Locate the cell with the specified text and output its (X, Y) center coordinate. 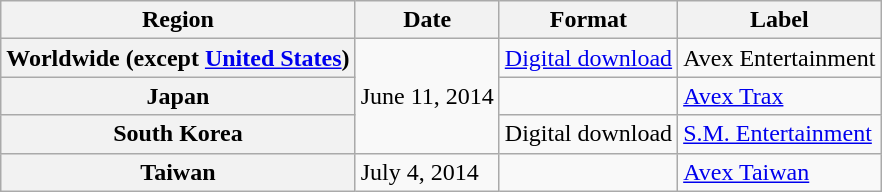
July 4, 2014 (427, 172)
Worldwide (except United States) (178, 58)
South Korea (178, 134)
Date (427, 20)
Avex Trax (780, 96)
Avex Taiwan (780, 172)
Avex Entertainment (780, 58)
S.M. Entertainment (780, 134)
June 11, 2014 (427, 96)
Region (178, 20)
Japan (178, 96)
Taiwan (178, 172)
Label (780, 20)
Format (588, 20)
